Extract the [X, Y] coordinate from the center of the cell holding the provided text.  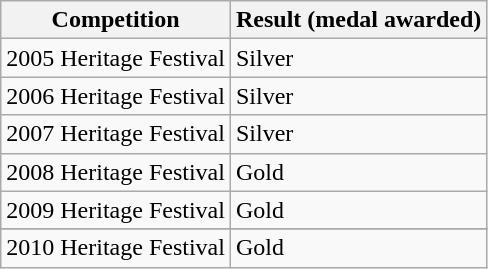
Result (medal awarded) [358, 20]
2010 Heritage Festival [116, 248]
2007 Heritage Festival [116, 134]
Competition [116, 20]
2006 Heritage Festival [116, 96]
2009 Heritage Festival [116, 210]
2005 Heritage Festival [116, 58]
2008 Heritage Festival [116, 172]
